Output the (X, Y) coordinate of the center of the cell containing the given text.  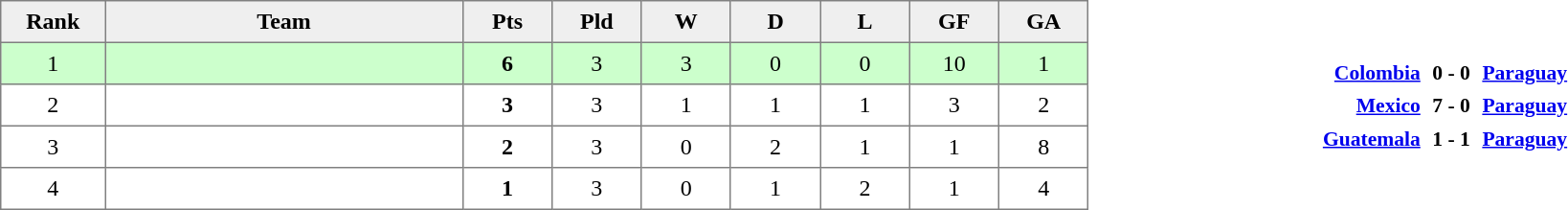
W (685, 22)
Guatemala (1372, 138)
Rank (54, 22)
L (865, 22)
Colombia (1372, 72)
Mexico (1372, 105)
Team (283, 22)
Pts (507, 22)
8 (1043, 147)
1 - 1 (1451, 138)
D (775, 22)
GA (1043, 22)
Pld (597, 22)
10 (953, 63)
7 - 0 (1451, 105)
6 (507, 63)
GF (953, 22)
0 - 0 (1451, 72)
